Search for the cell housing the specified text and yield its (X, Y) center coordinate. 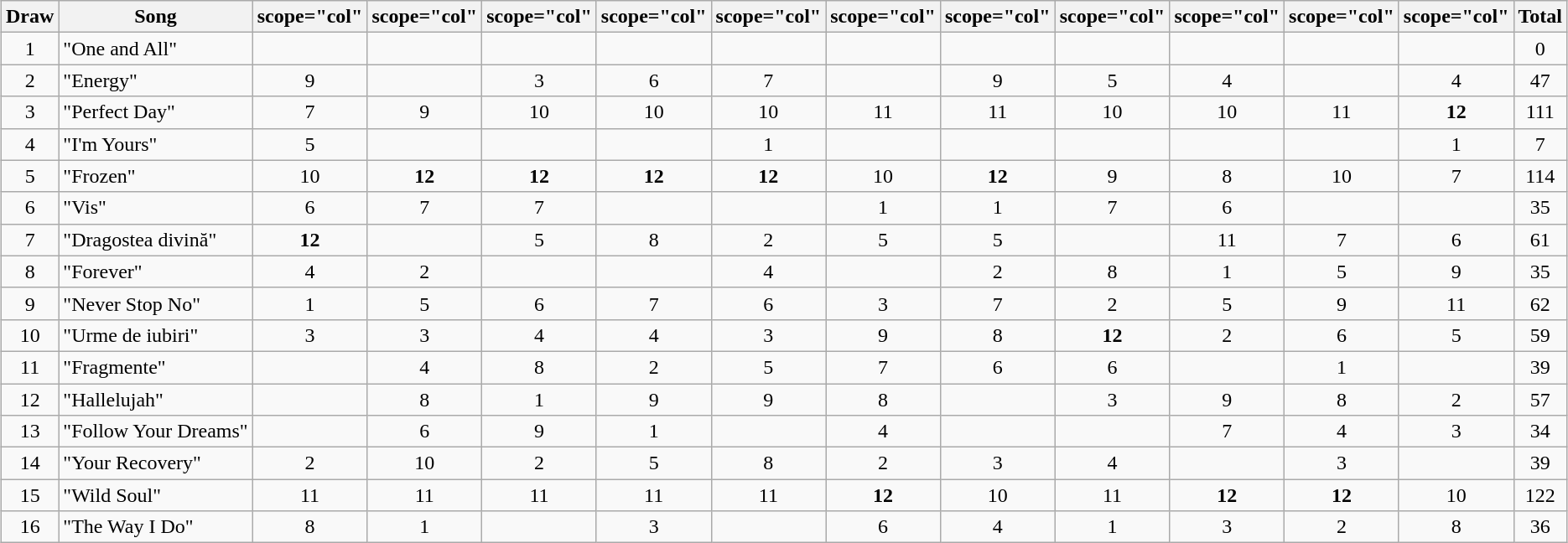
"Wild Soul" (156, 495)
59 (1540, 335)
"Forever" (156, 271)
"Frozen" (156, 176)
"Hallelujah" (156, 400)
61 (1540, 240)
16 (29, 527)
34 (1540, 432)
"Follow Your Dreams" (156, 432)
"Urme de iubiri" (156, 335)
57 (1540, 400)
14 (29, 463)
"Dragostea divină" (156, 240)
114 (1540, 176)
0 (1540, 49)
15 (29, 495)
"Vis" (156, 208)
"Perfect Day" (156, 112)
"Never Stop No" (156, 303)
"One and All" (156, 49)
"I'm Yours" (156, 144)
"Your Recovery" (156, 463)
"Energy" (156, 80)
111 (1540, 112)
36 (1540, 527)
47 (1540, 80)
Song (156, 17)
122 (1540, 495)
Draw (29, 17)
"Fragmente" (156, 367)
62 (1540, 303)
13 (29, 432)
Total (1540, 17)
"The Way I Do" (156, 527)
